Provide the [x, y] coordinate of the cell's center where the given text is located.  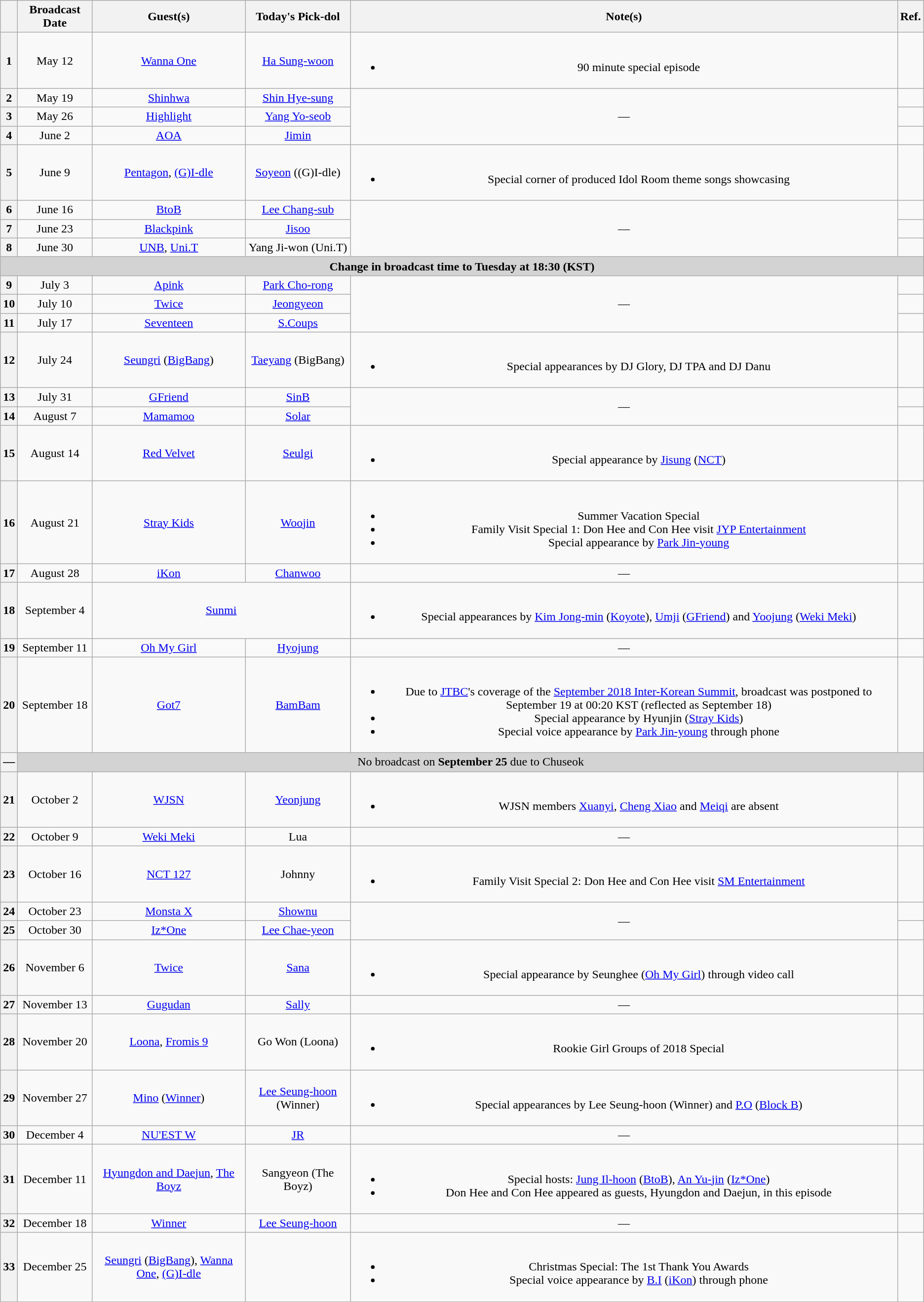
Got7 [169, 705]
September 4 [55, 610]
Oh My Girl [169, 648]
Lee Seung-hoon (Winner) [298, 1098]
Taeyang (BigBang) [298, 360]
13 [9, 397]
2 [9, 98]
Summer Vacation SpecialFamily Visit Special 1: Don Hee and Con Hee visit JYP EntertainmentSpecial appearance by Park Jin-young [624, 522]
15 [9, 453]
Lee Chae-yeon [298, 930]
26 [9, 967]
9 [9, 285]
Sunmi [221, 610]
Highlight [169, 116]
23 [9, 874]
25 [9, 930]
Hyojung [298, 648]
90 minute special episode [624, 60]
28 [9, 1042]
Monsta X [169, 911]
September 11 [55, 648]
Christmas Special: The 1st Thank You AwardsSpecial voice appearance by B.I (iKon) through phone [624, 1267]
July 10 [55, 304]
Guest(s) [169, 17]
Go Won (Loona) [298, 1042]
11 [9, 322]
Seventeen [169, 322]
Red Velvet [169, 453]
Jeongyeon [298, 304]
21 [9, 800]
Lee Chang-sub [298, 210]
December 18 [55, 1223]
19 [9, 648]
November 20 [55, 1042]
WJSN members Xuanyi, Cheng Xiao and Meiqi are absent [624, 800]
Weki Meki [169, 837]
June 16 [55, 210]
Broadcast Date [55, 17]
24 [9, 911]
Chanwoo [298, 573]
Shin Hye-sung [298, 98]
SinB [298, 397]
18 [9, 610]
Rookie Girl Groups of 2018 Special [624, 1042]
October 23 [55, 911]
8 [9, 247]
Today's Pick-dol [298, 17]
Shinhwa [169, 98]
Wanna One [169, 60]
September 18 [55, 705]
Special corner of produced Idol Room theme songs showcasing [624, 173]
AOA [169, 135]
GFriend [169, 397]
No broadcast on September 25 due to Chuseok [471, 762]
Shownu [298, 911]
Seungri (BigBang) [169, 360]
WJSN [169, 800]
12 [9, 360]
July 17 [55, 322]
November 27 [55, 1098]
Seulgi [298, 453]
October 2 [55, 800]
Special appearances by DJ Glory, DJ TPA and DJ Danu [624, 360]
NCT 127 [169, 874]
Special appearance by Jisung (NCT) [624, 453]
Lua [298, 837]
UNB, Uni.T [169, 247]
October 9 [55, 837]
29 [9, 1098]
August 28 [55, 573]
31 [9, 1179]
BamBam [298, 705]
Ref. [910, 17]
July 3 [55, 285]
27 [9, 1005]
NU'EST W [169, 1135]
July 31 [55, 397]
Blackpink [169, 229]
Pentagon, (G)I-dle [169, 173]
October 30 [55, 930]
22 [9, 837]
Winner [169, 1223]
Yang Yo-seob [298, 116]
Note(s) [624, 17]
30 [9, 1135]
Woojin [298, 522]
Sana [298, 967]
16 [9, 522]
14 [9, 416]
Loona, Fromis 9 [169, 1042]
5 [9, 173]
JR [298, 1135]
Solar [298, 416]
Soyeon ((G)I-dle) [298, 173]
Special appearance by Seunghee (Oh My Girl) through video call [624, 967]
BtoB [169, 210]
Mino (Winner) [169, 1098]
Park Cho-rong [298, 285]
June 2 [55, 135]
November 13 [55, 1005]
August 14 [55, 453]
32 [9, 1223]
Jimin [298, 135]
33 [9, 1267]
July 24 [55, 360]
Stray Kids [169, 522]
Seungri (BigBang), Wanna One, (G)I-dle [169, 1267]
Lee Seung-hoon [298, 1223]
Ha Sung-woon [298, 60]
17 [9, 573]
Jisoo [298, 229]
December 11 [55, 1179]
Iz*One [169, 930]
Apink [169, 285]
6 [9, 210]
August 21 [55, 522]
20 [9, 705]
7 [9, 229]
iKon [169, 573]
May 19 [55, 98]
Sangyeon (The Boyz) [298, 1179]
May 12 [55, 60]
Special appearances by Lee Seung-hoon (Winner) and P.O (Block B) [624, 1098]
Yang Ji-won (Uni.T) [298, 247]
S.Coups [298, 322]
June 23 [55, 229]
December 4 [55, 1135]
June 30 [55, 247]
Yeonjung [298, 800]
Johnny [298, 874]
Mamamoo [169, 416]
1 [9, 60]
Gugudan [169, 1005]
October 16 [55, 874]
June 9 [55, 173]
May 26 [55, 116]
December 25 [55, 1267]
4 [9, 135]
August 7 [55, 416]
Special hosts: Jung Il-hoon (BtoB), An Yu-jin (Iz*One)Don Hee and Con Hee appeared as guests, Hyungdon and Daejun, in this episode [624, 1179]
Sally [298, 1005]
Family Visit Special 2: Don Hee and Con Hee visit SM Entertainment [624, 874]
Hyungdon and Daejun, The Boyz [169, 1179]
3 [9, 116]
Change in broadcast time to Tuesday at 18:30 (KST) [462, 266]
November 6 [55, 967]
Special appearances by Kim Jong-min (Koyote), Umji (GFriend) and Yoojung (Weki Meki) [624, 610]
10 [9, 304]
